Extract the (x, y) coordinate from the center of the cell holding the provided text.  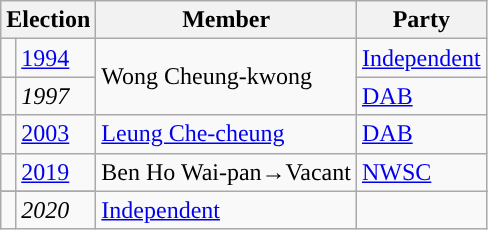
Party (421, 20)
2003 (56, 134)
Wong Cheung-kwong (226, 77)
Election (48, 20)
1994 (56, 58)
1997 (56, 96)
2019 (56, 172)
NWSC (421, 172)
Ben Ho Wai-pan→Vacant (226, 172)
2020 (56, 210)
Member (226, 20)
Leung Che-cheung (226, 134)
